Scan for the cell matching the given text and deliver its [X, Y] coordinate at center. 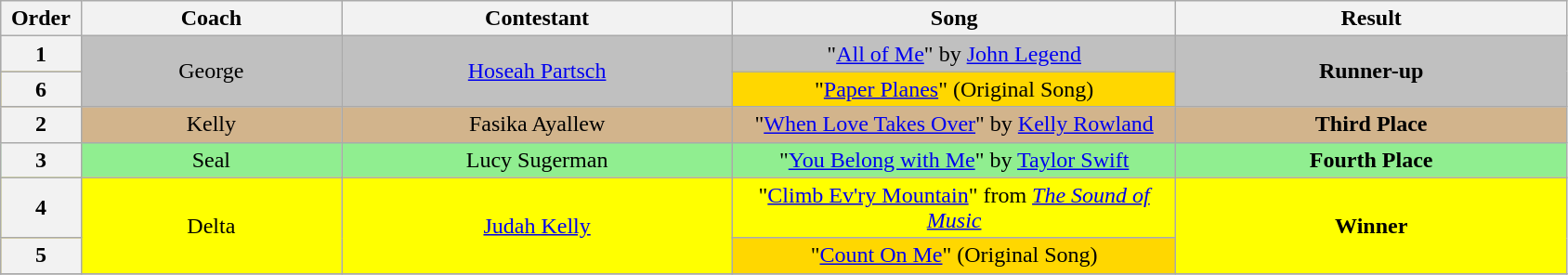
Runner-up [1371, 72]
3 [41, 160]
5 [41, 255]
Result [1371, 19]
Fasika Ayallew [537, 124]
Judah Kelly [537, 225]
"All of Me" by John Legend [955, 54]
6 [41, 89]
"You Belong with Me" by Taylor Swift [955, 160]
Kelly [212, 124]
4 [41, 208]
Seal [212, 160]
Contestant [537, 19]
Fourth Place [1371, 160]
Song [955, 19]
2 [41, 124]
"Count On Me" (Original Song) [955, 255]
Third Place [1371, 124]
Lucy Sugerman [537, 160]
Hoseah Partsch [537, 72]
1 [41, 54]
Delta [212, 225]
"Climb Ev'ry Mountain" from The Sound of Music [955, 208]
George [212, 72]
Order [41, 19]
Winner [1371, 225]
"When Love Takes Over" by Kelly Rowland [955, 124]
Coach [212, 19]
"Paper Planes" (Original Song) [955, 89]
